Determine the [x, y] coordinate at the center of the cell enclosing the given text.  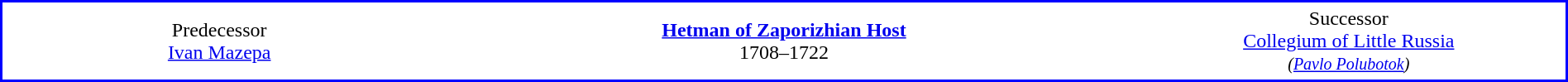
PredecessorIvan Mazepa [219, 41]
SuccessorCollegium of Little Russia(Pavlo Polubotok) [1350, 41]
Hetman of Zaporizhian Host1708–1722 [784, 41]
